From the cell containing the given text, extract its center point as (X, Y) coordinate. 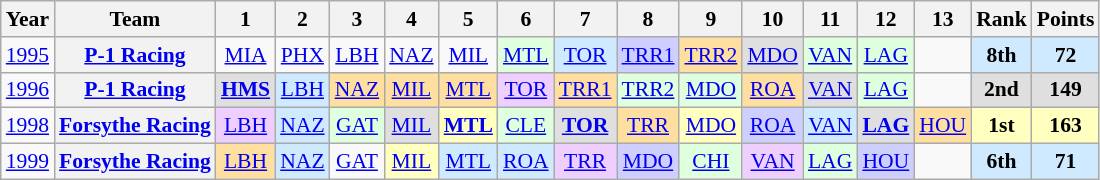
6 (526, 19)
8th (1002, 55)
CHI (710, 162)
2 (302, 19)
Year (28, 19)
HMS (246, 90)
Rank (1002, 19)
1996 (28, 90)
8 (648, 19)
4 (411, 19)
3 (357, 19)
5 (468, 19)
1 (246, 19)
10 (772, 19)
1998 (28, 126)
Points (1066, 19)
9 (710, 19)
1999 (28, 162)
Team (135, 19)
72 (1066, 55)
1995 (28, 55)
1st (1002, 126)
PHX (302, 55)
2nd (1002, 90)
CLE (526, 126)
149 (1066, 90)
163 (1066, 126)
11 (830, 19)
7 (586, 19)
71 (1066, 162)
13 (942, 19)
MIA (246, 55)
6th (1002, 162)
12 (886, 19)
